Extract the (x, y) coordinate from the center of the cell holding the provided text.  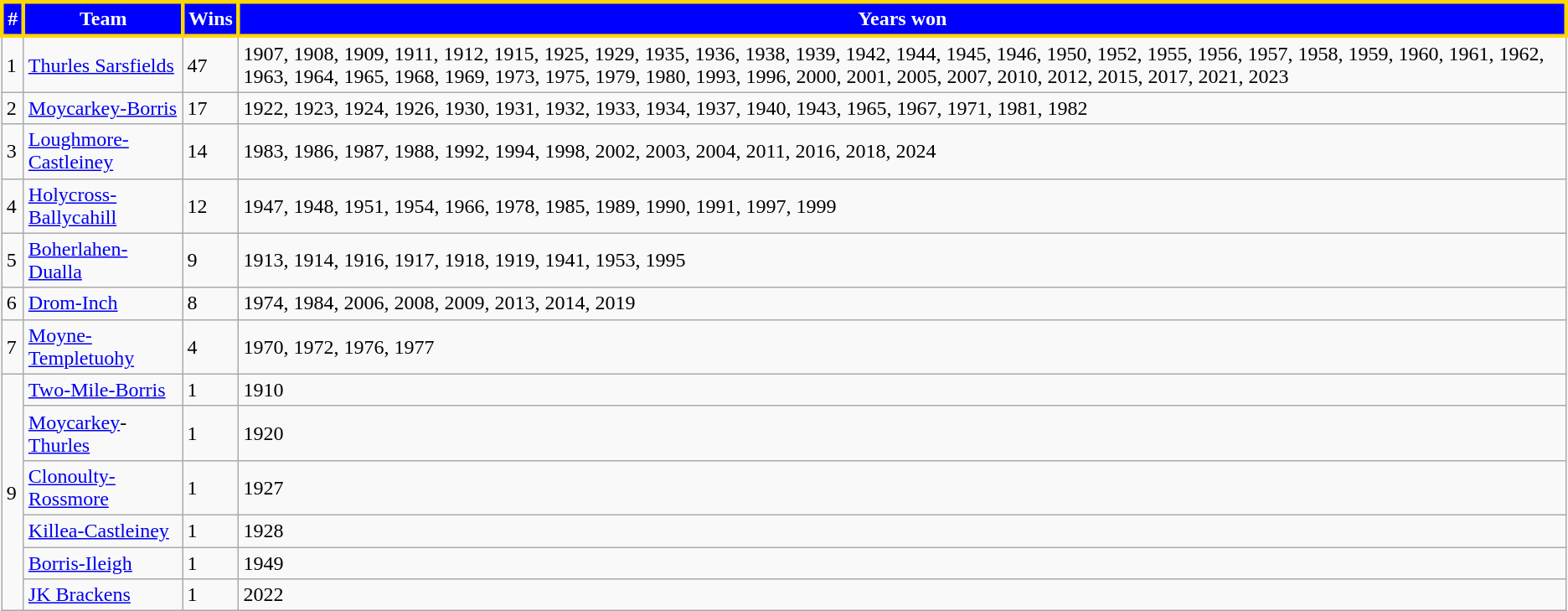
1927 (903, 488)
1947, 1948, 1951, 1954, 1966, 1978, 1985, 1989, 1990, 1991, 1997, 1999 (903, 206)
2022 (903, 595)
Boherlahen-Dualla (103, 260)
Killea-Castleiney (103, 531)
7 (13, 347)
17 (211, 108)
1974, 1984, 2006, 2008, 2009, 2013, 2014, 2019 (903, 303)
Clonoulty-Rossmore (103, 488)
8 (211, 303)
Thurles Sarsfields (103, 64)
Team (103, 18)
JK Brackens (103, 595)
2 (13, 108)
Two-Mile-Borris (103, 390)
6 (13, 303)
1970, 1972, 1976, 1977 (903, 347)
Drom-Inch (103, 303)
3 (13, 151)
1920 (903, 432)
47 (211, 64)
Years won (903, 18)
1922, 1923, 1924, 1926, 1930, 1931, 1932, 1933, 1934, 1937, 1940, 1943, 1965, 1967, 1971, 1981, 1982 (903, 108)
1910 (903, 390)
1913, 1914, 1916, 1917, 1918, 1919, 1941, 1953, 1995 (903, 260)
Moyne-Templetuohy (103, 347)
Loughmore-Castleiney (103, 151)
Moycarkey-Borris (103, 108)
Moycarkey-Thurles (103, 432)
Borris-Ileigh (103, 562)
Holycross-Ballycahill (103, 206)
12 (211, 206)
1983, 1986, 1987, 1988, 1992, 1994, 1998, 2002, 2003, 2004, 2011, 2016, 2018, 2024 (903, 151)
5 (13, 260)
Wins (211, 18)
1928 (903, 531)
# (13, 18)
14 (211, 151)
1949 (903, 562)
